Extract the (X, Y) coordinate from the center of the cell holding the provided text.  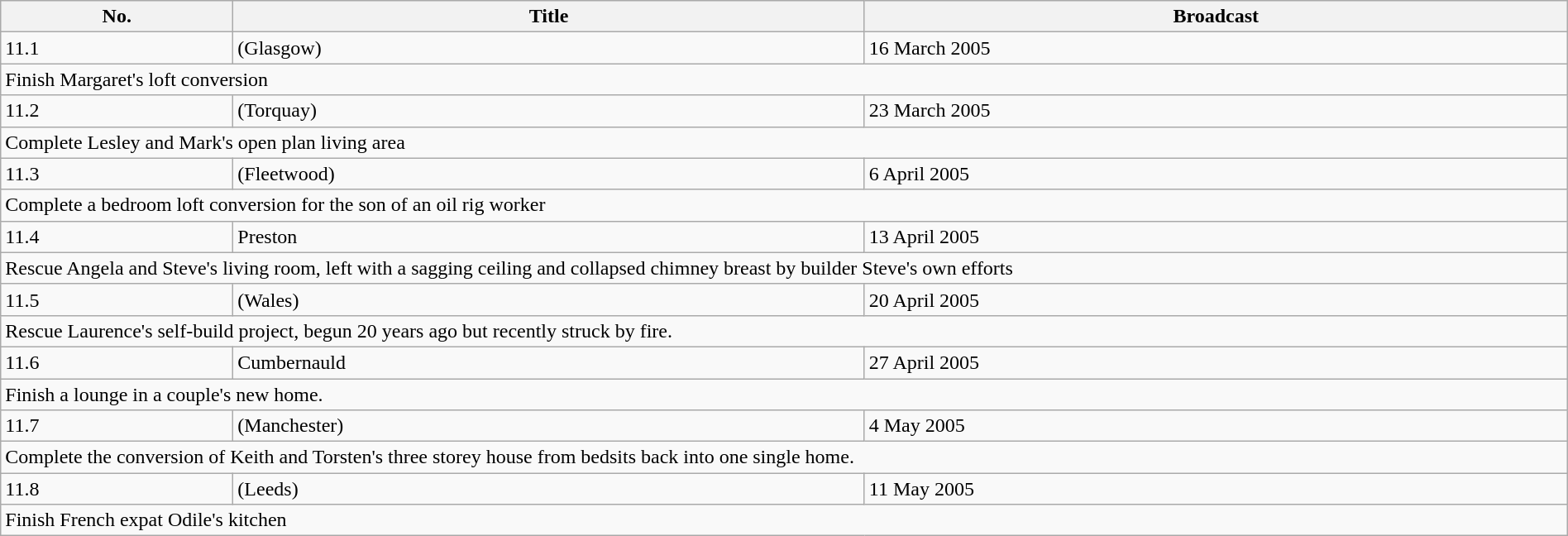
16 March 2005 (1216, 48)
(Leeds) (549, 489)
(Wales) (549, 299)
11.6 (117, 362)
Rescue Angela and Steve's living room, left with a sagging ceiling and collapsed chimney breast by builder Steve's own efforts (784, 268)
11.8 (117, 489)
(Glasgow) (549, 48)
No. (117, 17)
23 March 2005 (1216, 111)
11.4 (117, 237)
(Manchester) (549, 426)
Preston (549, 237)
(Fleetwood) (549, 174)
Title (549, 17)
6 April 2005 (1216, 174)
Complete the conversion of Keith and Torsten's three storey house from bedsits back into one single home. (784, 457)
11 May 2005 (1216, 489)
20 April 2005 (1216, 299)
Complete a bedroom loft conversion for the son of an oil rig worker (784, 205)
Finish French expat Odile's kitchen (784, 520)
Finish Margaret's loft conversion (784, 79)
4 May 2005 (1216, 426)
Broadcast (1216, 17)
11.5 (117, 299)
Cumbernauld (549, 362)
Finish a lounge in a couple's new home. (784, 395)
13 April 2005 (1216, 237)
11.3 (117, 174)
27 April 2005 (1216, 362)
11.1 (117, 48)
Complete Lesley and Mark's open plan living area (784, 142)
(Torquay) (549, 111)
Rescue Laurence's self-build project, begun 20 years ago but recently struck by fire. (784, 331)
11.7 (117, 426)
11.2 (117, 111)
